Find where the given text appears and provide that cell's center as (X, Y) coordinate. 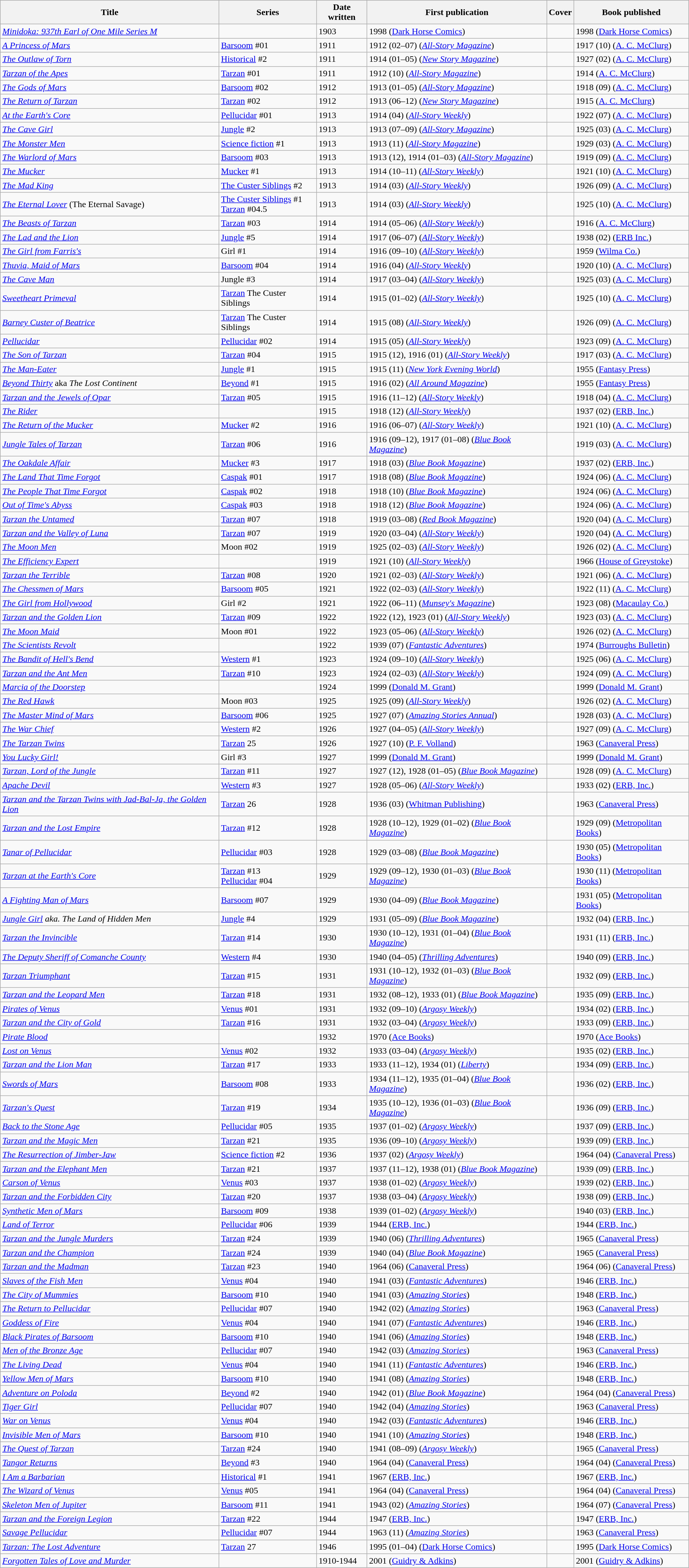
Skeleton Men of Jupiter (110, 1505)
1930 (05) (Metropolitan Books) (631, 852)
Barney Custer of Beatrice (110, 322)
1921 (02–03) (All-Story Weekly) (457, 575)
1931 (05) (Metropolitan Books) (631, 900)
Tarzan #01 (268, 73)
Jungle #4 (268, 919)
1940 (04) (Blue Book Magazine) (457, 1253)
1930 (04–09) (Blue Book Magazine) (457, 900)
1910-1944 (342, 1561)
1915 (08) (All-Story Weekly) (457, 322)
Tarzan and the Foreign Legion (110, 1519)
1942 (01) (Blue Book Magazine) (457, 1393)
1938 (01–02) (Argosy Weekly) (457, 1182)
1941 (03) (Amazing Stories) (457, 1295)
Jungle #3 (268, 279)
1912 (02–07) (All-Story Magazine) (457, 45)
Tarzan #06 (268, 444)
Beyond Thirty aka The Lost Continent (110, 383)
1927 (07) (Amazing Stories Annual) (457, 715)
1920 (342, 575)
Tarzan #02 (268, 101)
1934 (02) (ERB, Inc.) (631, 1009)
Pellucidar (110, 341)
Jungle #5 (268, 237)
1919 (09) (A. C. McClurg) (631, 157)
1942 (03) (Amazing Stories) (457, 1351)
1913 (07–09) (All-Story Magazine) (457, 129)
1941 (07) (Fantastic Adventures) (457, 1323)
Tarzan and the Jungle Murders (110, 1239)
1964 (07) (Canaveral Press) (631, 1505)
1932 (09–10) (Argosy Weekly) (457, 1009)
Tarzan and the Tarzan Twins with Jad-Bal-Ja, the Golden Lion (110, 804)
Tarzan: The Lost Adventure (110, 1547)
1928 (03) (A. C. McClurg) (631, 715)
Jungle #1 (268, 369)
1939 (07) (Fantastic Adventures) (457, 645)
Western #2 (268, 729)
Adventure on Poloda (110, 1393)
1917 (10) (A. C. McClurg) (631, 45)
1928 (05–06) (All-Story Weekly) (457, 785)
1922 (02–03) (All-Story Weekly) (457, 589)
1918 (08) (Blue Book Magazine) (457, 477)
Invisible Men of Mars (110, 1434)
Goddess of Fire (110, 1323)
Book published (631, 13)
1918 (03) (Blue Book Magazine) (457, 463)
Science fiction #1 (268, 143)
Pellucidar #06 (268, 1225)
1927 (04–05) (All-Story Weekly) (457, 729)
1914 (01–05) (New Story Magazine) (457, 59)
The Return of Tarzan (110, 101)
The Tarzan Twins (110, 743)
1931 (05–09) (Blue Book Magazine) (457, 919)
You Lucky Girl! (110, 757)
1924 (09–10) (All-Story Weekly) (457, 659)
1916 (09–10) (All-Story Weekly) (457, 251)
The Moon Men (110, 547)
Barsoom #02 (268, 87)
Tarzan and the Forbidden City (110, 1196)
1940 (03) (ERB, Inc.) (631, 1211)
1903 (342, 31)
Venus #03 (268, 1182)
Historical #1 (268, 1477)
1913 (12), 1914 (01–03) (All-Story Magazine) (457, 157)
Pirates of Venus (110, 1009)
The Outlaw of Torn (110, 59)
1925 (09) (All-Story Weekly) (457, 701)
Tarzan #03 (268, 223)
The Custer Siblings #1 Tarzan #04.5 (268, 205)
1933 (11–12), 1934 (01) (Liberty) (457, 1065)
1923 (09) (A. C. McClurg) (631, 341)
Tarzan's Quest (110, 1107)
1924 (09) (A. C. McClurg) (631, 673)
1921 (10) (All-Story Weekly) (457, 561)
1929 (03) (A. C. McClurg) (631, 143)
Land of Terror (110, 1225)
Barsoom #07 (268, 900)
1936 (09) (ERB, Inc.) (631, 1107)
1940 (04–05) (Thrilling Adventures) (457, 957)
1916 (A. C. McClurg) (631, 223)
1939 (01–02) (Argosy Weekly) (457, 1211)
1916 (11–12) (All-Story Weekly) (457, 397)
Tarzan Triumphant (110, 976)
1995 (01–04) (Dark Horse Comics) (457, 1547)
1941 (08–09) (Argosy Weekly) (457, 1449)
Tarzan #14 (268, 937)
1916 (02) (All Around Magazine) (457, 383)
1941 (06) (Amazing Stories) (457, 1337)
1918 (10) (Blue Book Magazine) (457, 491)
Tarzan and the Champion (110, 1253)
1915 (12), 1916 (01) (All-Story Weekly) (457, 355)
1917 (06–07) (All-Story Weekly) (457, 237)
I Am a Barbarian (110, 1477)
The Rider (110, 411)
1942 (03) (Fantastic Adventures) (457, 1420)
1925 (06) (A. C. McClurg) (631, 659)
Apache Devil (110, 785)
At the Earth's Core (110, 115)
Venus #01 (268, 1009)
1941 (10) (Amazing Stories) (457, 1434)
Barsoom #11 (268, 1505)
1918 (12) (All-Story Weekly) (457, 411)
Synthetic Men of Mars (110, 1211)
Pellucidar #03 (268, 852)
The Cave Girl (110, 129)
1919 (03–08) (Red Book Magazine) (457, 519)
Tarzan #18 (268, 995)
1937 (11–12), 1938 (01) (Blue Book Magazine) (457, 1168)
The Chessmen of Mars (110, 589)
The Warlord of Mars (110, 157)
1942 (02) (Amazing Stories) (457, 1309)
1938 (342, 1211)
Barsoom #04 (268, 265)
1938 (02) (ERB Inc.) (631, 237)
Tarzan and the Magic Men (110, 1140)
The Quest of Tarzan (110, 1449)
1941 (08) (Amazing Stories) (457, 1379)
The Bandit of Hell's Bend (110, 659)
Tiger Girl (110, 1406)
1959 (Wilma Co.) (631, 251)
1924 (02–03) (All-Story Weekly) (457, 673)
Swords of Mars (110, 1084)
Tarzan and the Lost Empire (110, 828)
Cover (561, 13)
1943 (02) (Amazing Stories) (457, 1505)
1946 (342, 1547)
A Princess of Mars (110, 45)
Girl #2 (268, 603)
1935 (02) (ERB, Inc.) (631, 1051)
1939 (02) (ERB, Inc.) (631, 1182)
Tarzan #20 (268, 1196)
Tarzan #04 (268, 355)
1931 (10–12), 1932 (01–03) (Blue Book Magazine) (457, 976)
Caspak #03 (268, 505)
Barsoom #05 (268, 589)
1918 (04) (A. C. McClurg) (631, 397)
Tarzan #13 Pellucidar #04 (268, 876)
1922 (11) (A. C. McClurg) (631, 589)
Tarzan #16 (268, 1023)
1941 (11) (Fantastic Adventures) (457, 1365)
Tarzan #12 (268, 828)
Tarzan #11 (268, 771)
The Son of Tarzan (110, 355)
Jungle #2 (268, 129)
1919 (03) (A. C. McClurg) (631, 444)
1974 (Burroughs Bulletin) (631, 645)
Tarzan 27 (268, 1547)
Barsoom #08 (268, 1084)
Tarzan #15 (268, 976)
1915 (05) (All-Story Weekly) (457, 341)
Men of the Bronze Age (110, 1351)
1914 (04) (All-Story Weekly) (457, 115)
Tarzan, Lord of the Jungle (110, 771)
First publication (457, 13)
1927 (09) (A. C. McClurg) (631, 729)
Black Pirates of Barsoom (110, 1337)
Tarzan and the City of Gold (110, 1023)
Tarzan of the Apes (110, 73)
1932 (03–04) (Argosy Weekly) (457, 1023)
1923 (05–06) (All-Story Weekly) (457, 631)
The Girl from Farris's (110, 251)
Mucker #2 (268, 425)
1916 (04) (All-Story Weekly) (457, 265)
Western #4 (268, 957)
Date written (342, 13)
The Gods of Mars (110, 87)
Tarzan the Invincible (110, 937)
Moon #01 (268, 631)
1941 (03) (Fantastic Adventures) (457, 1281)
Mucker #1 (268, 171)
1936 (03) (Whitman Publishing) (457, 804)
Tanar of Pellucidar (110, 852)
Beyond #2 (268, 1393)
Sweetheart Primeval (110, 298)
Tarzan #05 (268, 397)
Pirate Blood (110, 1037)
Tarzan and the Golden Lion (110, 617)
1930 (10–12), 1931 (01–04) (Blue Book Magazine) (457, 937)
1936 (09–10) (Argosy Weekly) (457, 1140)
The Beasts of Tarzan (110, 223)
The Resurrection of Jimber-Jaw (110, 1154)
Caspak #02 (268, 491)
1937 (09) (ERB, Inc.) (631, 1127)
The Land That Time Forgot (110, 477)
1940 (06) (Thrilling Adventures) (457, 1239)
Caspak #01 (268, 477)
1932 (09) (ERB, Inc.) (631, 976)
1995 (Dark Horse Comics) (631, 1547)
1915 (01–02) (All-Story Weekly) (457, 298)
The Master Mind of Mars (110, 715)
The War Chief (110, 729)
1936 (342, 1154)
Forgotten Tales of Love and Murder (110, 1561)
The Mad King (110, 185)
The City of Mummies (110, 1295)
The Red Hawk (110, 701)
1916 (09–12), 1917 (01–08) (Blue Book Magazine) (457, 444)
The Return of the Mucker (110, 425)
The Eternal Lover (The Eternal Savage) (110, 205)
1914 (10–11) (All-Story Weekly) (457, 171)
1933 (02) (ERB, Inc.) (631, 785)
Mucker #3 (268, 463)
Savage Pellucidar (110, 1533)
Jungle Tales of Tarzan (110, 444)
1940 (09) (ERB, Inc.) (631, 957)
Tarzan #10 (268, 673)
Moon #02 (268, 547)
Tarzan and the Ant Men (110, 673)
The Girl from Hollywood (110, 603)
1922 (06–11) (Munsey's Magazine) (457, 603)
Tarzan the Untamed (110, 519)
1922 (12), 1923 (01) (All-Story Weekly) (457, 617)
The Monster Men (110, 143)
Tarzan at the Earth's Core (110, 876)
Venus #02 (268, 1051)
1922 (07) (A. C. McClurg) (631, 115)
1923 (03) (A. C. McClurg) (631, 617)
Tarzan and the Jewels of Opar (110, 397)
Moon #03 (268, 701)
Tarzan and the Lion Man (110, 1065)
Tarzan and the Leopard Men (110, 995)
Beyond #1 (268, 383)
Barsoom #01 (268, 45)
Slaves of the Fish Men (110, 1281)
1933 (09) (ERB, Inc.) (631, 1023)
The Deputy Sheriff of Comanche County (110, 957)
1927 (10) (P. F. Volland) (457, 743)
The Wizard of Venus (110, 1491)
1923 (08) (Macaulay Co.) (631, 603)
Tarzan the Terrible (110, 575)
1915 (11) (New York Evening World) (457, 369)
Tarzan 26 (268, 804)
1927 (12), 1928 (01–05) (Blue Book Magazine) (457, 771)
1913 (01–05) (All-Story Magazine) (457, 87)
1913 (11) (All-Story Magazine) (457, 143)
1935 (10–12), 1936 (01–03) (Blue Book Magazine) (457, 1107)
The Lad and the Lion (110, 237)
1966 (House of Greystoke) (631, 561)
Pellucidar #01 (268, 115)
Girl #1 (268, 251)
Beyond #3 (268, 1463)
Science fiction #2 (268, 1154)
1915 (A. C. McClurg) (631, 101)
Tarzan 25 (268, 743)
Historical #2 (268, 59)
1920 (03–04) (All-Story Weekly) (457, 533)
Tarzan and the Valley of Luna (110, 533)
1930 (11) (Metropolitan Books) (631, 876)
The Moon Maid (110, 631)
A Fighting Man of Mars (110, 900)
1924 (342, 687)
Tarzan #09 (268, 617)
1929 (09) (Metropolitan Books) (631, 828)
Out of Time's Abyss (110, 505)
Tarzan #23 (268, 1267)
1937 (02) (Argosy Weekly) (457, 1154)
1934 (342, 1107)
1921 (06) (A. C. McClurg) (631, 575)
Tarzan and the Madman (110, 1267)
1934 (11–12), 1935 (01–04) (Blue Book Magazine) (457, 1084)
Lost on Venus (110, 1051)
Back to the Stone Age (110, 1127)
1929 (03–08) (Blue Book Magazine) (457, 852)
Venus #05 (268, 1491)
1938 (09) (ERB, Inc.) (631, 1196)
Western #1 (268, 659)
Jungle Girl aka. The Land of Hidden Men (110, 919)
Title (110, 13)
1931 (11) (ERB, Inc.) (631, 937)
Pellucidar #05 (268, 1127)
Barsoom #03 (268, 157)
1963 (11) (Amazing Stories) (457, 1533)
The Man-Eater (110, 369)
1935 (09) (ERB, Inc.) (631, 995)
1928 (09) (A. C. McClurg) (631, 771)
1912 (10) (All-Story Magazine) (457, 73)
The Living Dead (110, 1365)
Girl #3 (268, 757)
Tarzan #08 (268, 575)
Tarzan #19 (268, 1107)
Series (268, 13)
1936 (02) (ERB, Inc.) (631, 1084)
1917 (03) (A. C. McClurg) (631, 355)
Minidoka: 937th Earl of One Mile Series M (110, 31)
The Efficiency Expert (110, 561)
1928 (10–12), 1929 (01–02) (Blue Book Magazine) (457, 828)
1927 (02) (A. C. McClurg) (631, 59)
1934 (09) (ERB, Inc.) (631, 1065)
1920 (10) (A. C. McClurg) (631, 265)
The Mucker (110, 171)
Pellucidar #02 (268, 341)
The People That Time Forgot (110, 491)
Thuvia, Maid of Mars (110, 265)
Tarzan and the Elephant Men (110, 1168)
The Scientists Revolt (110, 645)
The Oakdale Affair (110, 463)
1913 (06–12) (New Story Magazine) (457, 101)
1942 (04) (Amazing Stories) (457, 1406)
1933 (03–04) (Argosy Weekly) (457, 1051)
Tarzan #22 (268, 1519)
1916 (06–07) (All-Story Weekly) (457, 425)
War on Venus (110, 1420)
1929 (09–12), 1930 (01–03) (Blue Book Magazine) (457, 876)
1937 (01–02) (Argosy Weekly) (457, 1127)
The Custer Siblings #2 (268, 185)
Carson of Venus (110, 1182)
1918 (12) (Blue Book Magazine) (457, 505)
Tarzan #17 (268, 1065)
Barsoom #06 (268, 715)
1917 (03–04) (All-Story Weekly) (457, 279)
Tangor Returns (110, 1463)
1925 (02–03) (All-Story Weekly) (457, 547)
Marcia of the Doorstep (110, 687)
1914 (A. C. McClurg) (631, 73)
1932 (04) (ERB, Inc.) (631, 919)
1932 (08–12), 1933 (01) (Blue Book Magazine) (457, 995)
Barsoom #09 (268, 1211)
The Cave Man (110, 279)
1918 (09) (A. C. McClurg) (631, 87)
1914 (05–06) (All-Story Weekly) (457, 223)
Yellow Men of Mars (110, 1379)
The Return to Pellucidar (110, 1309)
1938 (03–04) (Argosy Weekly) (457, 1196)
Western #3 (268, 785)
